From the cell containing the given text, extract its center point as (x, y) coordinate. 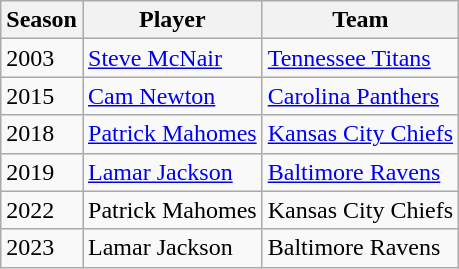
Cam Newton (172, 96)
Season (42, 20)
2019 (42, 172)
Team (360, 20)
Steve McNair (172, 58)
Player (172, 20)
2018 (42, 134)
2015 (42, 96)
Tennessee Titans (360, 58)
2023 (42, 248)
Carolina Panthers (360, 96)
2003 (42, 58)
2022 (42, 210)
